From the cell containing the given text, extract its center point as [x, y] coordinate. 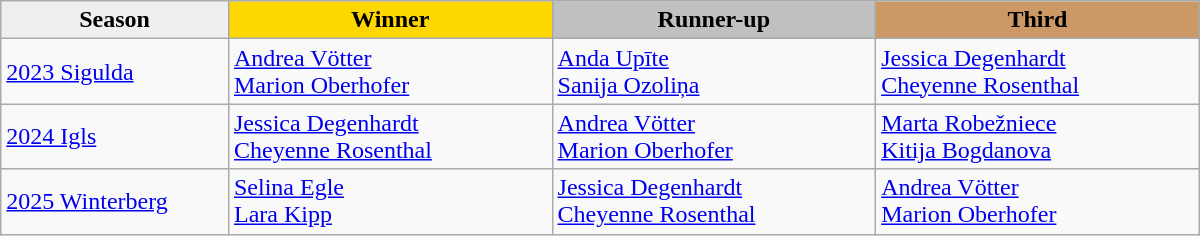
Anda UpīteSanija Ozoliņa [714, 72]
Marta RobežnieceKitija Bogdanova [1038, 136]
Runner-up [714, 20]
Winner [390, 20]
2023 Sigulda [115, 72]
Season [115, 20]
Third [1038, 20]
2025 Winterberg [115, 202]
Selina EgleLara Kipp [390, 202]
2024 Igls [115, 136]
